Capture the cell that displays the provided text and extract its [X, Y] central coordinate. 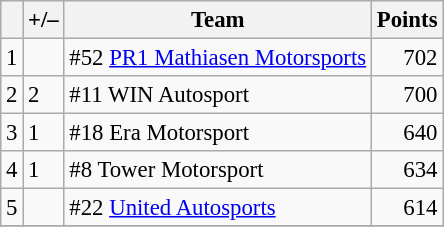
Team [218, 20]
+/– [44, 20]
702 [406, 58]
5 [12, 208]
614 [406, 208]
Points [406, 20]
4 [12, 170]
#22 United Autosports [218, 208]
#8 Tower Motorsport [218, 170]
640 [406, 133]
700 [406, 95]
#52 PR1 Mathiasen Motorsports [218, 58]
#11 WIN Autosport [218, 95]
#18 Era Motorsport [218, 133]
634 [406, 170]
3 [12, 133]
